Provide the [X, Y] coordinate of the cell's center where the given text is located.  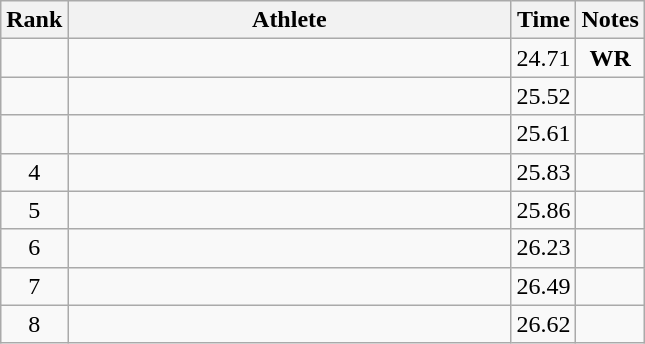
25.61 [544, 134]
7 [34, 286]
25.86 [544, 210]
26.49 [544, 286]
25.83 [544, 172]
5 [34, 210]
WR [610, 58]
8 [34, 324]
6 [34, 248]
4 [34, 172]
24.71 [544, 58]
Rank [34, 20]
26.62 [544, 324]
25.52 [544, 96]
Notes [610, 20]
26.23 [544, 248]
Athlete [290, 20]
Time [544, 20]
